Capture the cell that displays the provided text and extract its (X, Y) central coordinate. 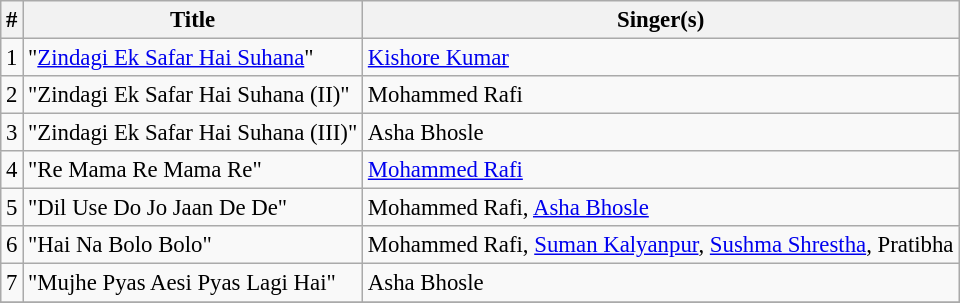
Title (193, 20)
"Zindagi Ek Safar Hai Suhana (III)" (193, 133)
7 (12, 283)
"Mujhe Pyas Aesi Pyas Lagi Hai" (193, 283)
Mohammed Rafi, Suman Kalyanpur, Sushma Shrestha, Pratibha (661, 245)
"Re Mama Re Mama Re" (193, 170)
6 (12, 245)
"Zindagi Ek Safar Hai Suhana (II)" (193, 95)
5 (12, 208)
"Hai Na Bolo Bolo" (193, 245)
3 (12, 133)
"Dil Use Do Jo Jaan De De" (193, 208)
"Zindagi Ek Safar Hai Suhana" (193, 58)
Kishore Kumar (661, 58)
2 (12, 95)
Singer(s) (661, 20)
Mohammed Rafi, Asha Bhosle (661, 208)
1 (12, 58)
# (12, 20)
4 (12, 170)
